From the cell containing the given text, extract its center point as [X, Y] coordinate. 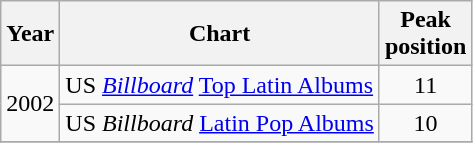
10 [425, 123]
2002 [30, 104]
Chart [220, 34]
US Billboard Latin Pop Albums [220, 123]
Year [30, 34]
US Billboard Top Latin Albums [220, 85]
Peakposition [425, 34]
11 [425, 85]
